Identify which cell holds the provided text, then report its [x, y] central coordinate. 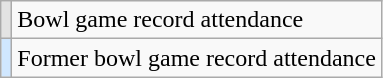
Former bowl game record attendance [197, 58]
Bowl game record attendance [197, 20]
